Output the (X, Y) coordinate of the center of the cell containing the given text.  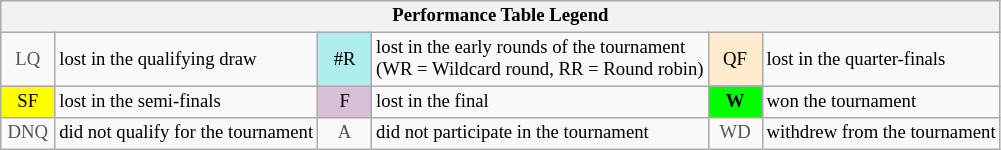
lost in the qualifying draw (186, 60)
did not qualify for the tournament (186, 134)
WD (735, 134)
did not participate in the tournament (540, 134)
SF (28, 102)
lost in the quarter-finals (881, 60)
QF (735, 60)
withdrew from the tournament (881, 134)
lost in the early rounds of the tournament(WR = Wildcard round, RR = Round robin) (540, 60)
#R (345, 60)
won the tournament (881, 102)
lost in the final (540, 102)
F (345, 102)
Performance Table Legend (500, 16)
DNQ (28, 134)
W (735, 102)
LQ (28, 60)
A (345, 134)
lost in the semi-finals (186, 102)
